Return (X, Y) of the center of cell containing provided text 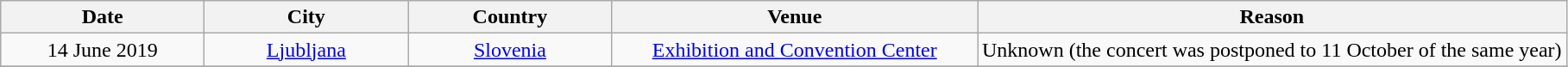
Reason (1272, 17)
City (306, 17)
14 June 2019 (103, 50)
Slovenia (510, 50)
Unknown (the concert was postponed to 11 October of the same year) (1272, 50)
Venue (795, 17)
Country (510, 17)
Exhibition and Convention Center (795, 50)
Ljubljana (306, 50)
Date (103, 17)
